Scan for the cell matching the given text and deliver its [x, y] coordinate at center. 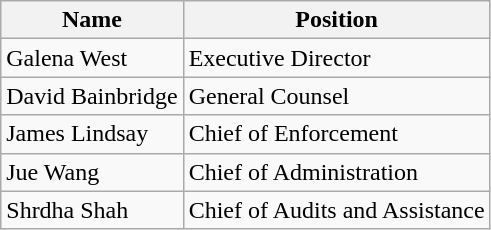
David Bainbridge [92, 96]
Chief of Enforcement [336, 134]
Shrdha Shah [92, 210]
General Counsel [336, 96]
Galena West [92, 58]
Executive Director [336, 58]
Chief of Administration [336, 172]
Name [92, 20]
James Lindsay [92, 134]
Jue Wang [92, 172]
Position [336, 20]
Chief of Audits and Assistance [336, 210]
